Locate the cell with the specified text and output its (X, Y) center coordinate. 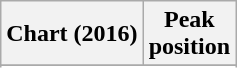
Chart (2016) (72, 34)
Peak position (189, 34)
